For the text-containing cell, return its midpoint in [x, y] coordinate format. 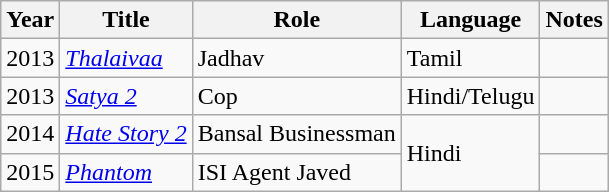
2014 [30, 134]
Year [30, 20]
Jadhav [296, 58]
Cop [296, 96]
Title [126, 20]
Thalaivaa [126, 58]
2015 [30, 172]
Bansal Businessman [296, 134]
Role [296, 20]
ISI Agent Javed [296, 172]
Hindi/Telugu [470, 96]
Hate Story 2 [126, 134]
Phantom [126, 172]
Tamil [470, 58]
Language [470, 20]
Hindi [470, 153]
Notes [574, 20]
Satya 2 [126, 96]
